Pinpoint the cell where the given text exists, returning its (X, Y) midpoint coordinate. 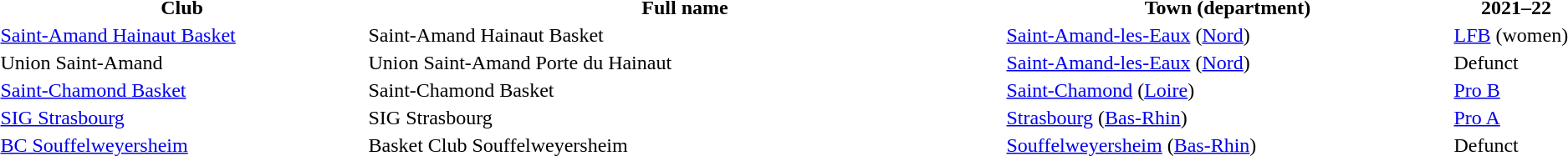
Saint-Chamond Basket (685, 90)
Strasbourg (Bas-Rhin) (1228, 118)
Saint-Amand Hainaut Basket (685, 35)
Union Saint-Amand Porte du Hainaut (685, 63)
SIG Strasbourg (685, 118)
Saint-Chamond (Loire) (1228, 90)
